Scan for the cell matching the given text and deliver its (X, Y) coordinate at center. 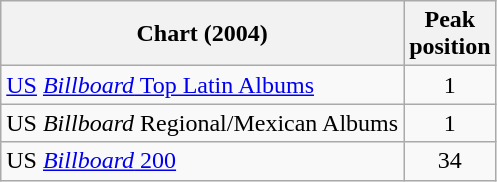
Chart (2004) (202, 34)
US Billboard Top Latin Albums (202, 85)
Peakposition (450, 34)
34 (450, 161)
US Billboard Regional/Mexican Albums (202, 123)
US Billboard 200 (202, 161)
